Output the (x, y) coordinate of the center of the cell containing the given text.  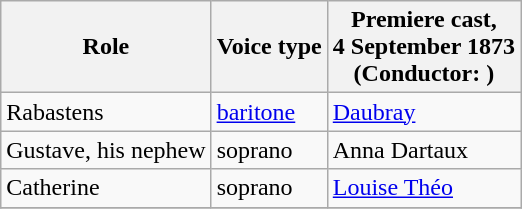
Premiere cast, 4 September 1873(Conductor: ) (424, 47)
Catherine (106, 188)
baritone (269, 112)
Louise Théo (424, 188)
Rabastens (106, 112)
Voice type (269, 47)
Gustave, his nephew (106, 150)
Daubray (424, 112)
Role (106, 47)
Anna Dartaux (424, 150)
